Identify which cell holds the provided text, then report its [x, y] central coordinate. 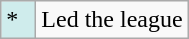
* [18, 20]
Led the league [112, 20]
